Pinpoint the cell where the given text exists, returning its (X, Y) midpoint coordinate. 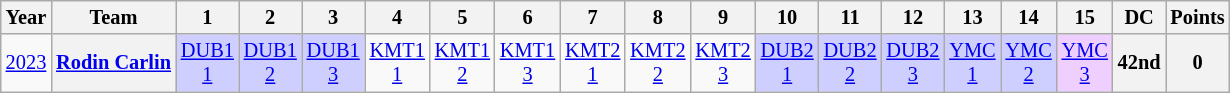
KMT12 (462, 63)
YMC2 (1028, 63)
DUB11 (208, 63)
2023 (26, 63)
DUB12 (270, 63)
KMT21 (592, 63)
42nd (1140, 63)
KMT13 (528, 63)
13 (972, 17)
10 (788, 17)
DC (1140, 17)
KMT22 (658, 63)
1 (208, 17)
DUB23 (912, 63)
DUB13 (334, 63)
5 (462, 17)
12 (912, 17)
7 (592, 17)
Points (1198, 17)
Team (114, 17)
4 (398, 17)
15 (1085, 17)
11 (850, 17)
6 (528, 17)
0 (1198, 63)
3 (334, 17)
8 (658, 17)
KMT23 (722, 63)
2 (270, 17)
KMT11 (398, 63)
DUB22 (850, 63)
DUB21 (788, 63)
Rodin Carlin (114, 63)
Year (26, 17)
YMC1 (972, 63)
9 (722, 17)
YMC3 (1085, 63)
14 (1028, 17)
